Identify which cell holds the provided text, then report its (x, y) central coordinate. 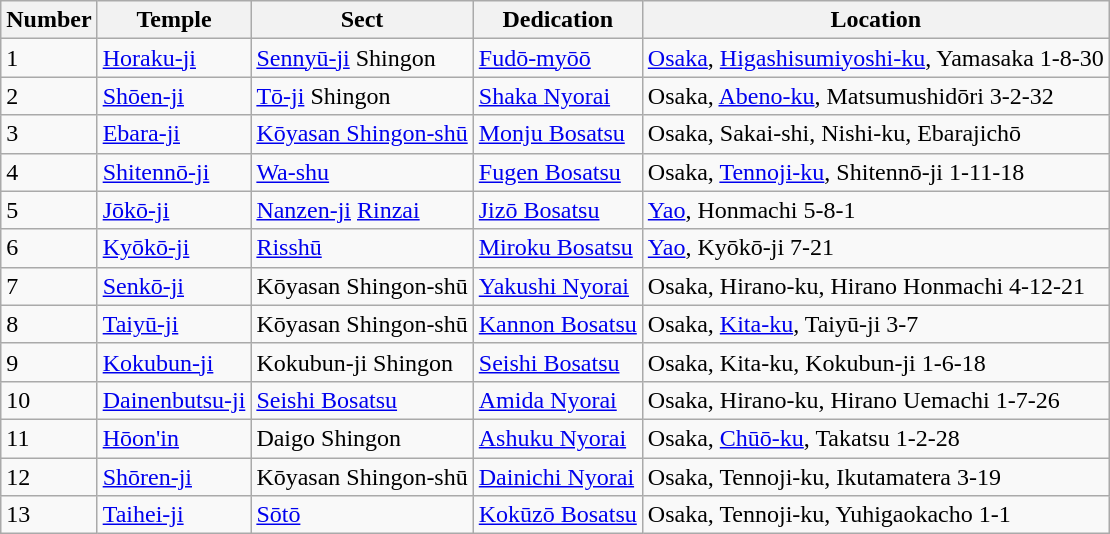
Location (876, 20)
Horaku-ji (174, 58)
Kokūzō Bosatsu (558, 515)
Jōkō-ji (174, 210)
Ashuku Nyorai (558, 438)
Kannon Bosatsu (558, 324)
4 (49, 172)
Risshū (362, 248)
Amida Nyorai (558, 400)
Osaka, Chūō-ku, Takatsu 1-2-28 (876, 438)
Temple (174, 20)
2 (49, 96)
Nanzen-ji Rinzai (362, 210)
12 (49, 477)
Miroku Bosatsu (558, 248)
Yao, Honmachi 5-8-1 (876, 210)
6 (49, 248)
Sōtō (362, 515)
3 (49, 134)
Daigo Shingon (362, 438)
Sect (362, 20)
5 (49, 210)
Fudō-myōō (558, 58)
Shaka Nyorai (558, 96)
Osaka, Kita-ku, Kokubun-ji 1-6-18 (876, 362)
Osaka, Hirano-ku, Hirano Uemachi 1-7-26 (876, 400)
13 (49, 515)
Ebara-ji (174, 134)
Osaka, Tennoji-ku, Ikutamatera 3-19 (876, 477)
Osaka, Kita-ku, Taiyū-ji 3-7 (876, 324)
Osaka, Tennoji-ku, Yuhigaokacho 1-1 (876, 515)
1 (49, 58)
Kokubun-ji Shingon (362, 362)
Taiyū-ji (174, 324)
Yakushi Nyorai (558, 286)
Hōon'in (174, 438)
Osaka, Higashisumiyoshi-ku, Yamasaka 1-8-30 (876, 58)
9 (49, 362)
Osaka, Abeno-ku, Matsumushidōri 3-2-32 (876, 96)
Dedication (558, 20)
Shitennō-ji (174, 172)
Wa-shu (362, 172)
Monju Bosatsu (558, 134)
Kokubun-ji (174, 362)
Shōen-ji (174, 96)
Tō-ji Shingon (362, 96)
8 (49, 324)
Jizō Bosatsu (558, 210)
7 (49, 286)
Number (49, 20)
10 (49, 400)
Sennyū-ji Shingon (362, 58)
Osaka, Hirano-ku, Hirano Honmachi 4-12-21 (876, 286)
Yao, Kyōkō-ji 7-21 (876, 248)
Shōren-ji (174, 477)
Kyōkō-ji (174, 248)
Senkō-ji (174, 286)
11 (49, 438)
Dainichi Nyorai (558, 477)
Dainenbutsu-ji (174, 400)
Osaka, Tennoji-ku, Shitennō-ji 1-11-18 (876, 172)
Taihei-ji (174, 515)
Osaka, Sakai-shi, Nishi-ku, Ebarajichō (876, 134)
Fugen Bosatsu (558, 172)
